Detect which cell encompasses the target text, then output its [X, Y] center coordinate. 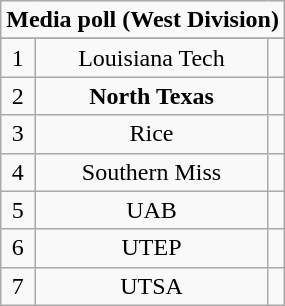
Louisiana Tech [152, 58]
UTSA [152, 286]
5 [18, 210]
North Texas [152, 96]
7 [18, 286]
Southern Miss [152, 172]
UTEP [152, 248]
Rice [152, 134]
Media poll (West Division) [143, 20]
1 [18, 58]
4 [18, 172]
UAB [152, 210]
6 [18, 248]
3 [18, 134]
2 [18, 96]
